Search for the cell housing the specified text and yield its (x, y) center coordinate. 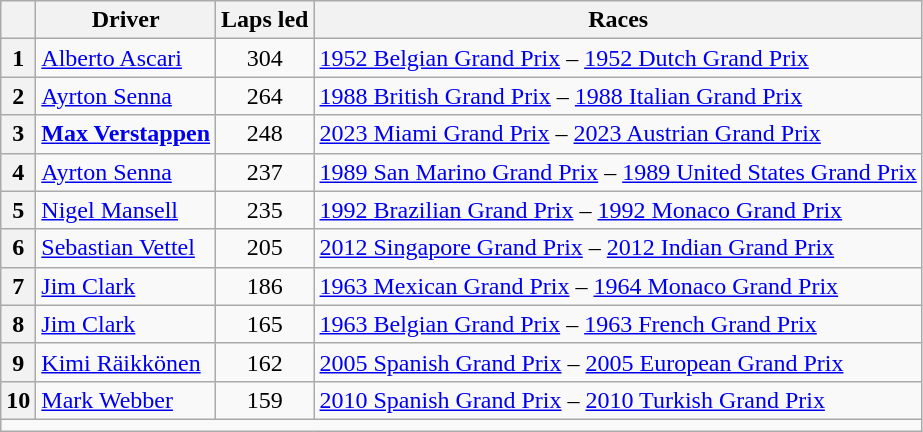
10 (18, 400)
2023 Miami Grand Prix – 2023 Austrian Grand Prix (618, 134)
1952 Belgian Grand Prix – 1952 Dutch Grand Prix (618, 58)
237 (265, 172)
Driver (126, 20)
2010 Spanish Grand Prix – 2010 Turkish Grand Prix (618, 400)
159 (265, 400)
5 (18, 210)
2 (18, 96)
1988 British Grand Prix – 1988 Italian Grand Prix (618, 96)
Nigel Mansell (126, 210)
1989 San Marino Grand Prix – 1989 United States Grand Prix (618, 172)
162 (265, 362)
1 (18, 58)
2005 Spanish Grand Prix – 2005 European Grand Prix (618, 362)
Sebastian Vettel (126, 248)
304 (265, 58)
1992 Brazilian Grand Prix – 1992 Monaco Grand Prix (618, 210)
2012 Singapore Grand Prix – 2012 Indian Grand Prix (618, 248)
Mark Webber (126, 400)
264 (265, 96)
Races (618, 20)
9 (18, 362)
Kimi Räikkönen (126, 362)
186 (265, 286)
1963 Belgian Grand Prix – 1963 French Grand Prix (618, 324)
8 (18, 324)
Alberto Ascari (126, 58)
Max Verstappen (126, 134)
165 (265, 324)
6 (18, 248)
248 (265, 134)
4 (18, 172)
Laps led (265, 20)
7 (18, 286)
1963 Mexican Grand Prix – 1964 Monaco Grand Prix (618, 286)
235 (265, 210)
205 (265, 248)
3 (18, 134)
